Locate the cell with the specified text and output its (X, Y) center coordinate. 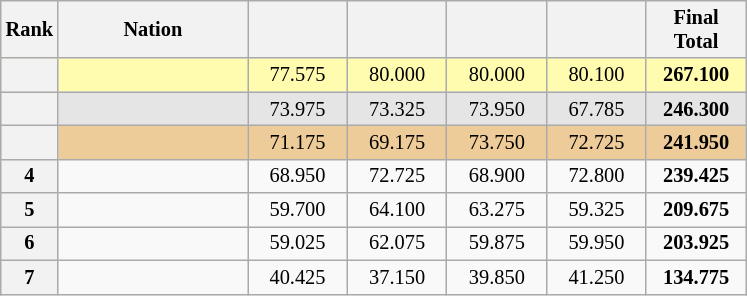
59.700 (298, 210)
Final Total (696, 29)
40.425 (298, 277)
5 (30, 210)
63.275 (497, 210)
68.950 (298, 176)
73.975 (298, 109)
59.950 (597, 243)
134.775 (696, 277)
67.785 (597, 109)
203.925 (696, 243)
62.075 (397, 243)
73.950 (497, 109)
80.100 (597, 75)
267.100 (696, 75)
71.175 (298, 142)
246.300 (696, 109)
64.100 (397, 210)
7 (30, 277)
77.575 (298, 75)
41.250 (597, 277)
72.800 (597, 176)
209.675 (696, 210)
Nation (153, 29)
37.150 (397, 277)
73.325 (397, 109)
73.750 (497, 142)
59.325 (597, 210)
69.175 (397, 142)
59.025 (298, 243)
Rank (30, 29)
4 (30, 176)
239.425 (696, 176)
59.875 (497, 243)
68.900 (497, 176)
6 (30, 243)
39.850 (497, 277)
241.950 (696, 142)
